Return (X, Y) of the center of cell containing provided text 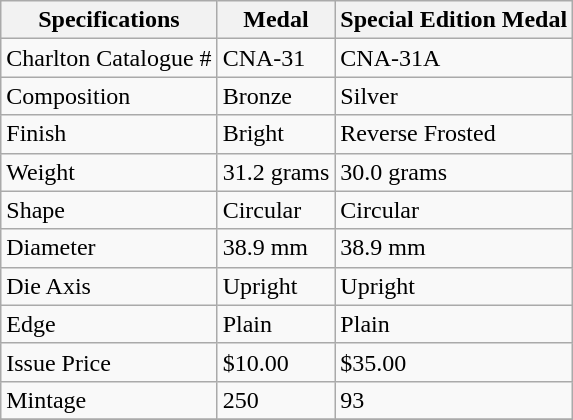
Charlton Catalogue # (109, 58)
Specifications (109, 20)
31.2 grams (276, 172)
Shape (109, 210)
Issue Price (109, 362)
93 (454, 400)
250 (276, 400)
$35.00 (454, 362)
Bronze (276, 96)
$10.00 (276, 362)
Composition (109, 96)
Mintage (109, 400)
Medal (276, 20)
Finish (109, 134)
Weight (109, 172)
30.0 grams (454, 172)
Diameter (109, 248)
CNA-31A (454, 58)
Special Edition Medal (454, 20)
Reverse Frosted (454, 134)
Die Axis (109, 286)
CNA-31 (276, 58)
Bright (276, 134)
Edge (109, 324)
Silver (454, 96)
